Return the [x, y] coordinate for the center point of the cell that contains the specified text.  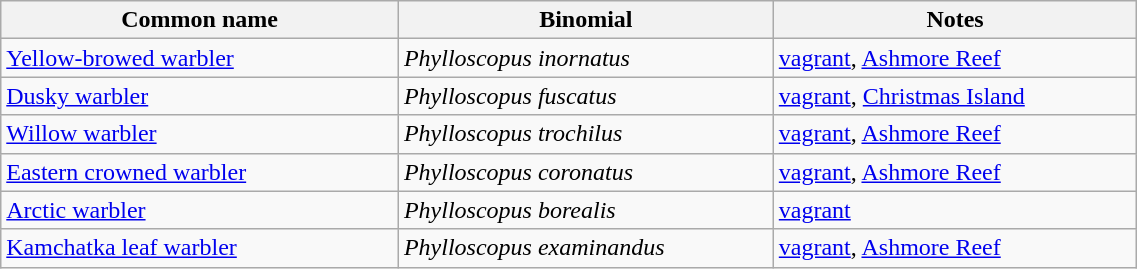
vagrant [955, 210]
Phylloscopus borealis [586, 210]
Binomial [586, 20]
Phylloscopus fuscatus [586, 96]
Yellow-browed warbler [200, 58]
Willow warbler [200, 134]
vagrant, Christmas Island [955, 96]
Phylloscopus coronatus [586, 172]
Phylloscopus trochilus [586, 134]
Notes [955, 20]
Common name [200, 20]
Kamchatka leaf warbler [200, 248]
Phylloscopus examinandus [586, 248]
Eastern crowned warbler [200, 172]
Arctic warbler [200, 210]
Dusky warbler [200, 96]
Phylloscopus inornatus [586, 58]
